Return the [x, y] coordinate for the center point of the cell that contains the specified text.  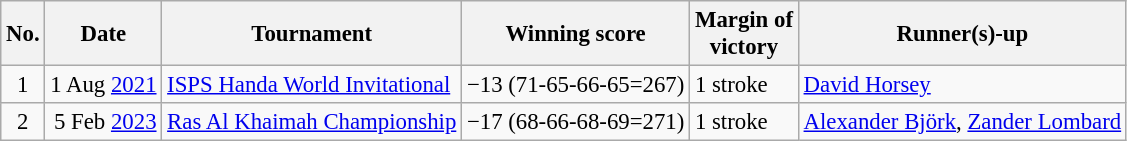
Tournament [312, 34]
Winning score [576, 34]
No. [23, 34]
1 Aug 2021 [104, 85]
Margin ofvictory [744, 34]
Date [104, 34]
−13 (71-65-66-65=267) [576, 85]
2 [23, 122]
David Horsey [962, 85]
Runner(s)-up [962, 34]
Ras Al Khaimah Championship [312, 122]
1 [23, 85]
−17 (68-66-68-69=271) [576, 122]
ISPS Handa World Invitational [312, 85]
Alexander Björk, Zander Lombard [962, 122]
5 Feb 2023 [104, 122]
